Capture the cell that displays the provided text and extract its (x, y) central coordinate. 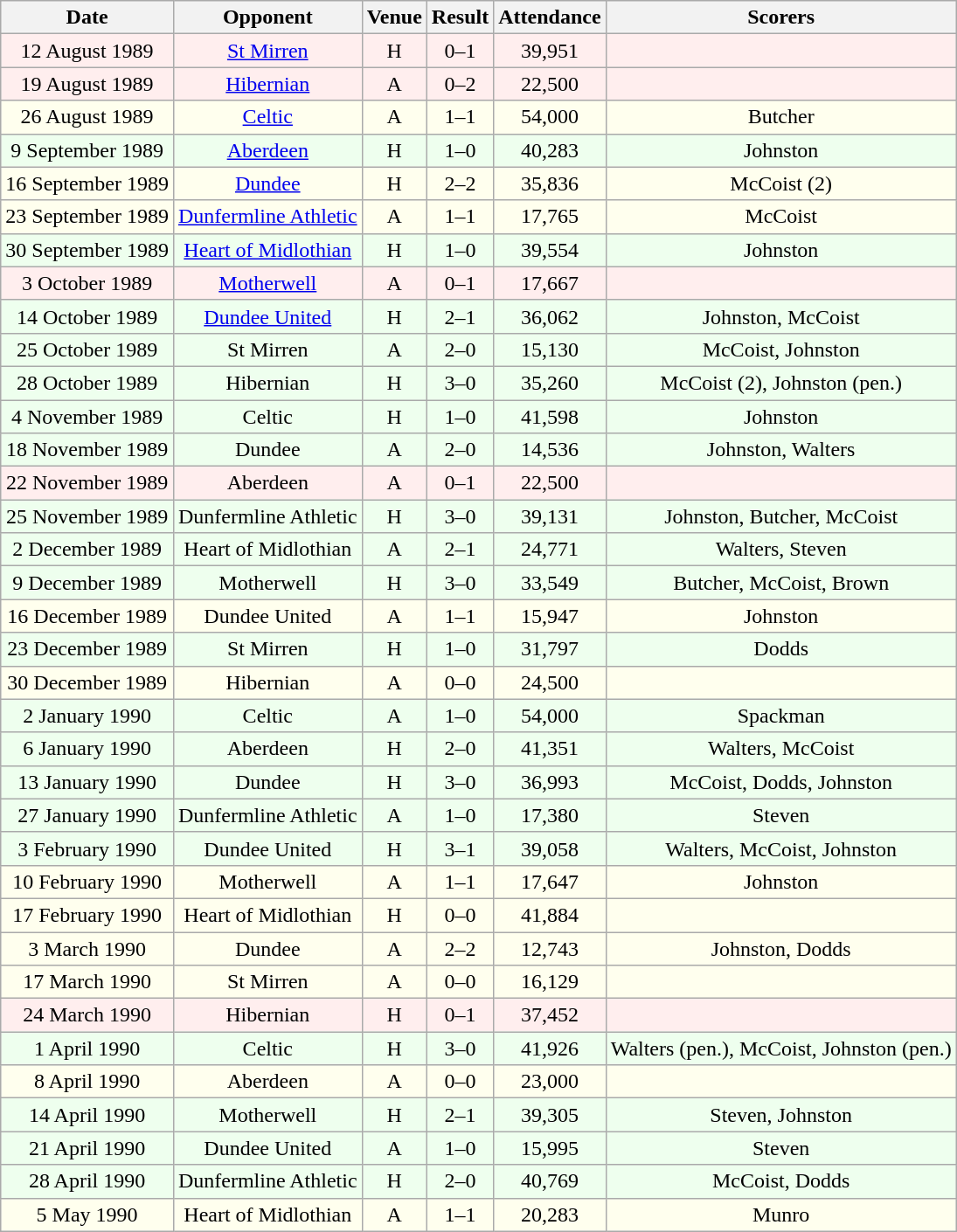
17,647 (550, 882)
Munro (781, 1215)
15,995 (550, 1148)
Johnston, Walters (781, 450)
17 March 1990 (87, 982)
30 September 1989 (87, 250)
15,947 (550, 616)
12,743 (550, 948)
23 December 1989 (87, 649)
2 December 1989 (87, 550)
13 January 1990 (87, 782)
39,305 (550, 1115)
28 April 1990 (87, 1181)
16,129 (550, 982)
20,283 (550, 1215)
Walters, McCoist, Johnston (781, 848)
Johnston, Dodds (781, 948)
McCoist, Dodds, Johnston (781, 782)
14 October 1989 (87, 316)
4 November 1989 (87, 417)
McCoist, Johnston (781, 350)
Spackman (781, 716)
12 August 1989 (87, 51)
14 April 1990 (87, 1115)
2 January 1990 (87, 716)
Johnston, Butcher, McCoist (781, 516)
41,351 (550, 749)
23 September 1989 (87, 217)
Scorers (781, 17)
10 February 1990 (87, 882)
40,283 (550, 150)
39,951 (550, 51)
Dodds (781, 649)
41,598 (550, 417)
0–2 (460, 84)
37,452 (550, 1015)
Steven, Johnston (781, 1115)
McCoist (781, 217)
35,260 (550, 383)
41,926 (550, 1049)
26 August 1989 (87, 117)
25 October 1989 (87, 350)
3 October 1989 (87, 283)
16 December 1989 (87, 616)
22 November 1989 (87, 483)
5 May 1990 (87, 1215)
24,771 (550, 550)
Walters, Steven (781, 550)
Butcher (781, 117)
McCoist, Dodds (781, 1181)
21 April 1990 (87, 1148)
9 September 1989 (87, 150)
3 February 1990 (87, 848)
36,993 (550, 782)
3 March 1990 (87, 948)
Butcher, McCoist, Brown (781, 583)
8 April 1990 (87, 1082)
18 November 1989 (87, 450)
McCoist (2) (781, 183)
6 January 1990 (87, 749)
1 April 1990 (87, 1049)
Date (87, 17)
41,884 (550, 915)
31,797 (550, 649)
30 December 1989 (87, 682)
39,131 (550, 516)
15,130 (550, 350)
14,536 (550, 450)
9 December 1989 (87, 583)
17,765 (550, 217)
17,667 (550, 283)
36,062 (550, 316)
39,058 (550, 848)
17,380 (550, 815)
39,554 (550, 250)
Walters (pen.), McCoist, Johnston (pen.) (781, 1049)
Attendance (550, 17)
Venue (394, 17)
19 August 1989 (87, 84)
40,769 (550, 1181)
25 November 1989 (87, 516)
Johnston, McCoist (781, 316)
35,836 (550, 183)
McCoist (2), Johnston (pen.) (781, 383)
16 September 1989 (87, 183)
28 October 1989 (87, 383)
33,549 (550, 583)
Opponent (267, 17)
24 March 1990 (87, 1015)
27 January 1990 (87, 815)
24,500 (550, 682)
Result (460, 17)
3–1 (460, 848)
Walters, McCoist (781, 749)
17 February 1990 (87, 915)
23,000 (550, 1082)
